Locate the cell with the specified text and output its [x, y] center coordinate. 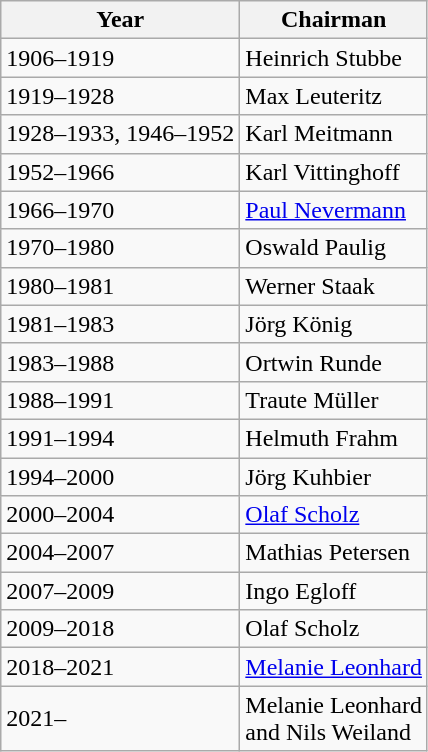
1906–1919 [120, 58]
1991–1994 [120, 438]
Ingo Egloff [334, 591]
1988–1991 [120, 400]
Jörg Kuhbier [334, 477]
Chairman [334, 20]
Oswald Paulig [334, 248]
2004–2007 [120, 553]
1952–1966 [120, 172]
2018–2021 [120, 667]
2009–2018 [120, 629]
Max Leuteritz [334, 96]
1983–1988 [120, 362]
Melanie Leonhardand Nils Weiland [334, 718]
Year [120, 20]
Traute Müller [334, 400]
Ortwin Runde [334, 362]
Karl Meitmann [334, 134]
Karl Vittinghoff [334, 172]
1919–1928 [120, 96]
Paul Nevermann [334, 210]
1994–2000 [120, 477]
1966–1970 [120, 210]
Helmuth Frahm [334, 438]
1970–1980 [120, 248]
Melanie Leonhard [334, 667]
Heinrich Stubbe [334, 58]
2007–2009 [120, 591]
Jörg König [334, 324]
1980–1981 [120, 286]
1928–1933, 1946–1952 [120, 134]
2021– [120, 718]
Werner Staak [334, 286]
2000–2004 [120, 515]
Mathias Petersen [334, 553]
1981–1983 [120, 324]
